Determine the [x, y] coordinate at the center of the cell enclosing the given text.  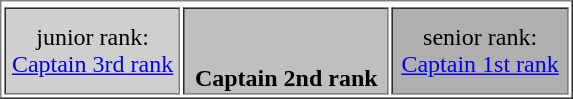
Captain 2nd rank [286, 52]
junior rank:Captain 3rd rank [92, 52]
senior rank:Captain 1st rank [480, 52]
